Pinpoint the cell where the given text exists, returning its [X, Y] midpoint coordinate. 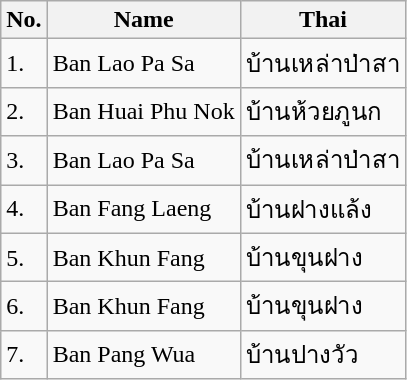
Name [144, 20]
6. [24, 306]
5. [24, 258]
2. [24, 112]
บ้านฝางแล้ง [323, 208]
3. [24, 160]
Thai [323, 20]
Ban Fang Laeng [144, 208]
Ban Huai Phu Nok [144, 112]
4. [24, 208]
Ban Pang Wua [144, 354]
บ้านห้วยภูนก [323, 112]
No. [24, 20]
7. [24, 354]
บ้านปางวัว [323, 354]
1. [24, 64]
